Search for the cell housing the specified text and yield its (x, y) center coordinate. 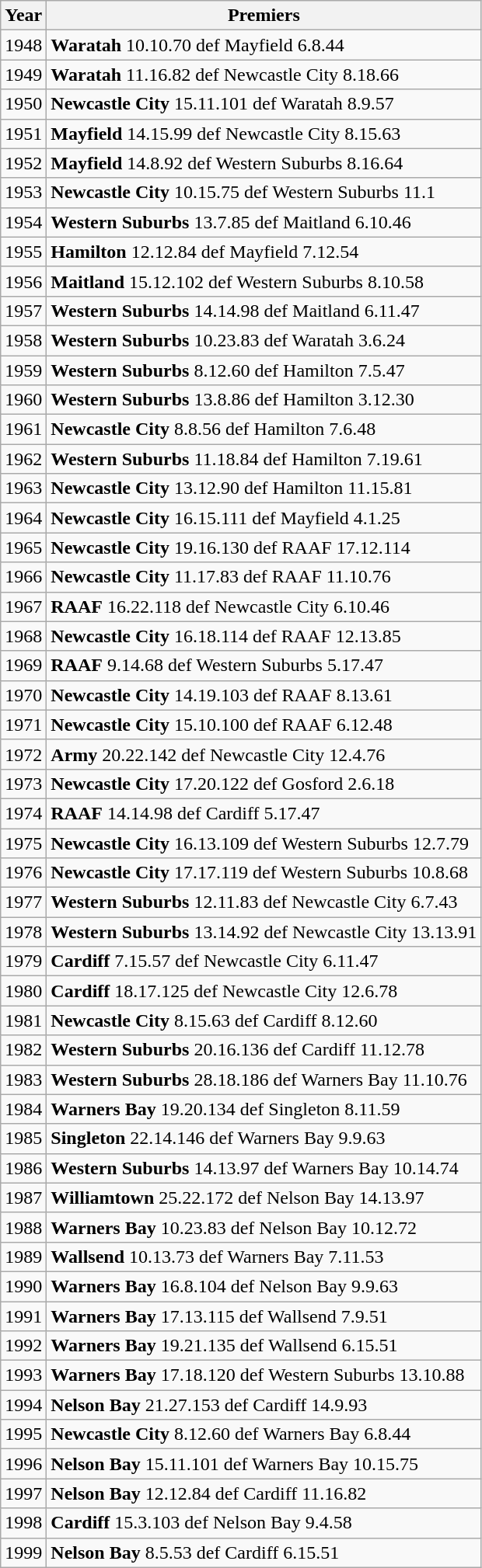
1995 (23, 1434)
Nelson Bay 12.12.84 def Cardiff 11.16.82 (264, 1493)
Waratah 11.16.82 def Newcastle City 8.18.66 (264, 75)
1970 (23, 695)
Warners Bay 17.13.115 def Wallsend 7.9.51 (264, 1316)
Newcastle City 13.12.90 def Hamilton 11.15.81 (264, 488)
Western Suburbs 11.18.84 def Hamilton 7.19.61 (264, 459)
Premiers (264, 16)
1983 (23, 1080)
Newcastle City 17.17.119 def Western Suburbs 10.8.68 (264, 873)
Western Suburbs 28.18.186 def Warners Bay 11.10.76 (264, 1080)
Nelson Bay 8.5.53 def Cardiff 6.15.51 (264, 1552)
1963 (23, 488)
1993 (23, 1375)
Newcastle City 17.20.122 def Gosford 2.6.18 (264, 784)
Cardiff 7.15.57 def Newcastle City 6.11.47 (264, 961)
1954 (23, 222)
1959 (23, 370)
RAAF 14.14.98 def Cardiff 5.17.47 (264, 813)
Warners Bay 19.20.134 def Singleton 8.11.59 (264, 1109)
1985 (23, 1139)
1962 (23, 459)
Western Suburbs 14.14.98 def Maitland 6.11.47 (264, 311)
1951 (23, 134)
1972 (23, 754)
1967 (23, 607)
1956 (23, 281)
Cardiff 15.3.103 def Nelson Bay 9.4.58 (264, 1523)
1998 (23, 1523)
1948 (23, 45)
Newcastle City 16.18.114 def RAAF 12.13.85 (264, 636)
1978 (23, 932)
1991 (23, 1316)
1955 (23, 252)
Singleton 22.14.146 def Warners Bay 9.9.63 (264, 1139)
1990 (23, 1286)
Western Suburbs 13.8.86 def Hamilton 3.12.30 (264, 400)
Cardiff 18.17.125 def Newcastle City 12.6.78 (264, 991)
1987 (23, 1198)
Warners Bay 19.21.135 def Wallsend 6.15.51 (264, 1346)
RAAF 16.22.118 def Newcastle City 6.10.46 (264, 607)
Newcastle City 15.11.101 def Waratah 8.9.57 (264, 104)
Year (23, 16)
Mayfield 14.15.99 def Newcastle City 8.15.63 (264, 134)
Newcastle City 19.16.130 def RAAF 17.12.114 (264, 548)
1996 (23, 1464)
Williamtown 25.22.172 def Nelson Bay 14.13.97 (264, 1198)
1953 (23, 193)
Hamilton 12.12.84 def Mayfield 7.12.54 (264, 252)
Western Suburbs 13.14.92 def Newcastle City 13.13.91 (264, 932)
Wallsend 10.13.73 def Warners Bay 7.11.53 (264, 1257)
1976 (23, 873)
1992 (23, 1346)
1980 (23, 991)
Western Suburbs 13.7.85 def Maitland 6.10.46 (264, 222)
Newcastle City 16.13.109 def Western Suburbs 12.7.79 (264, 843)
1960 (23, 400)
1974 (23, 813)
Newcastle City 8.8.56 def Hamilton 7.6.48 (264, 429)
1975 (23, 843)
1971 (23, 725)
1989 (23, 1257)
1957 (23, 311)
Newcastle City 14.19.103 def RAAF 8.13.61 (264, 695)
Western Suburbs 20.16.136 def Cardiff 11.12.78 (264, 1050)
1968 (23, 636)
1994 (23, 1405)
Newcastle City 8.12.60 def Warners Bay 6.8.44 (264, 1434)
Nelson Bay 21.27.153 def Cardiff 14.9.93 (264, 1405)
1979 (23, 961)
Western Suburbs 8.12.60 def Hamilton 7.5.47 (264, 370)
Warners Bay 16.8.104 def Nelson Bay 9.9.63 (264, 1286)
1950 (23, 104)
Western Suburbs 14.13.97 def Warners Bay 10.14.74 (264, 1168)
Maitland 15.12.102 def Western Suburbs 8.10.58 (264, 281)
1949 (23, 75)
Waratah 10.10.70 def Mayfield 6.8.44 (264, 45)
1961 (23, 429)
1982 (23, 1050)
1969 (23, 666)
1965 (23, 548)
1981 (23, 1020)
1988 (23, 1227)
Western Suburbs 12.11.83 def Newcastle City 6.7.43 (264, 902)
1977 (23, 902)
Newcastle City 8.15.63 def Cardiff 8.12.60 (264, 1020)
1984 (23, 1109)
Army 20.22.142 def Newcastle City 12.4.76 (264, 754)
1973 (23, 784)
1997 (23, 1493)
Warners Bay 17.18.120 def Western Suburbs 13.10.88 (264, 1375)
Newcastle City 10.15.75 def Western Suburbs 11.1 (264, 193)
Newcastle City 15.10.100 def RAAF 6.12.48 (264, 725)
RAAF 9.14.68 def Western Suburbs 5.17.47 (264, 666)
Nelson Bay 15.11.101 def Warners Bay 10.15.75 (264, 1464)
Western Suburbs 10.23.83 def Waratah 3.6.24 (264, 340)
1958 (23, 340)
1986 (23, 1168)
Warners Bay 10.23.83 def Nelson Bay 10.12.72 (264, 1227)
1966 (23, 577)
1964 (23, 518)
Mayfield 14.8.92 def Western Suburbs 8.16.64 (264, 163)
1999 (23, 1552)
1952 (23, 163)
Newcastle City 11.17.83 def RAAF 11.10.76 (264, 577)
Newcastle City 16.15.111 def Mayfield 4.1.25 (264, 518)
